Find where the given text appears and provide that cell's center as (X, Y) coordinate. 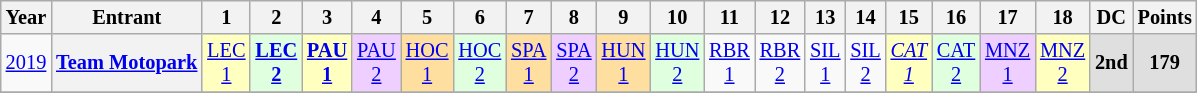
13 (825, 17)
Year (26, 17)
CAT2 (956, 63)
6 (480, 17)
MNZ2 (1062, 63)
2 (276, 17)
17 (1008, 17)
8 (574, 17)
11 (729, 17)
5 (428, 17)
1 (226, 17)
Entrant (126, 17)
RBR1 (729, 63)
SPA2 (574, 63)
HOC1 (428, 63)
179 (1165, 63)
7 (528, 17)
15 (909, 17)
SPA1 (528, 63)
Points (1165, 17)
3 (327, 17)
SIL2 (865, 63)
HUN2 (677, 63)
LEC1 (226, 63)
DC (1112, 17)
LEC2 (276, 63)
2nd (1112, 63)
Team Motopark (126, 63)
4 (376, 17)
10 (677, 17)
PAU1 (327, 63)
HOC2 (480, 63)
HUN1 (624, 63)
PAU2 (376, 63)
18 (1062, 17)
16 (956, 17)
2019 (26, 63)
SIL1 (825, 63)
MNZ1 (1008, 63)
14 (865, 17)
9 (624, 17)
RBR2 (780, 63)
CAT1 (909, 63)
12 (780, 17)
